Determine the (x, y) coordinate at the center of the cell enclosing the given text.  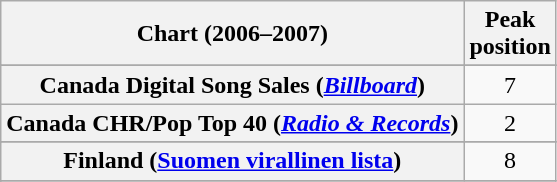
Chart (2006–2007) (232, 34)
Finland (Suomen virallinen lista) (232, 161)
Canada Digital Song Sales (Billboard) (232, 85)
Canada CHR/Pop Top 40 (Radio & Records) (232, 123)
8 (510, 161)
Peakposition (510, 34)
7 (510, 85)
2 (510, 123)
